Return (X, Y) of the center of cell containing provided text 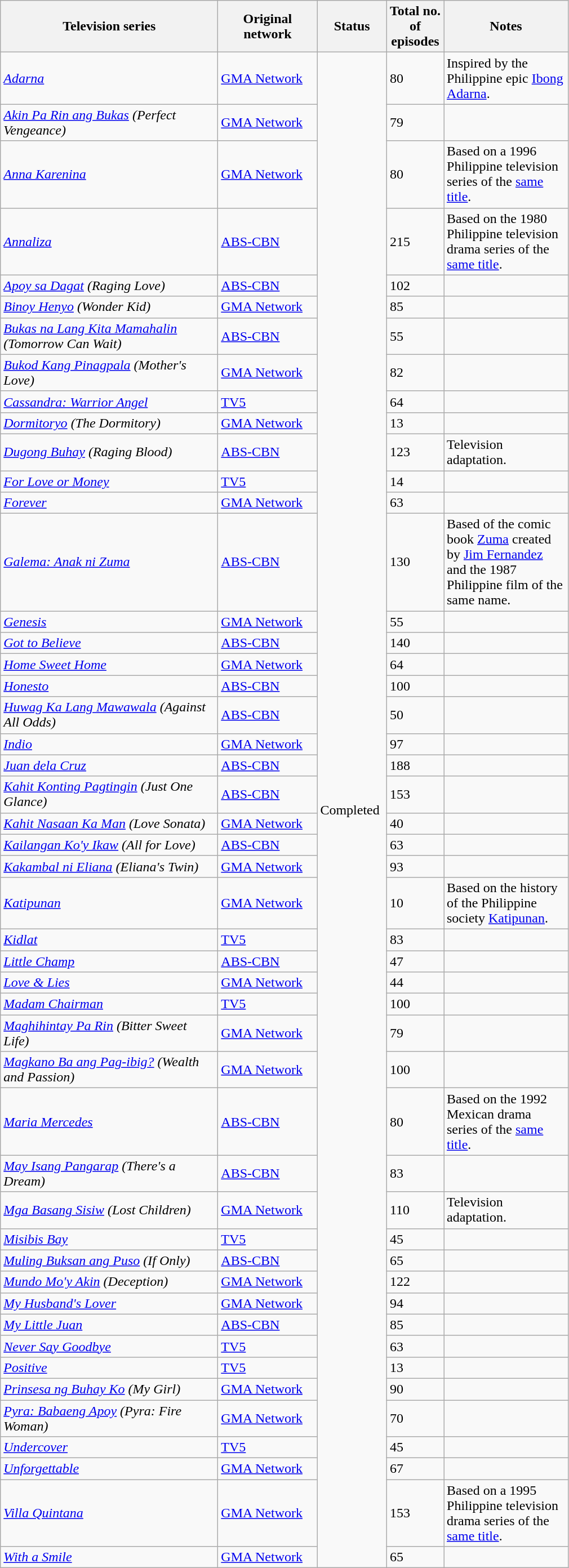
Original network (268, 26)
Galema: Anak ni Zuma (109, 562)
Little Champ (109, 961)
Kahit Konting Pagtingin (Just One Glance) (109, 794)
Based on the 1980 Philippine television drama series of the same title. (506, 241)
44 (415, 983)
Honesto (109, 686)
97 (415, 744)
Kidlat (109, 939)
47 (415, 961)
Home Sweet Home (109, 665)
130 (415, 562)
Juan dela Cruz (109, 765)
Magkano Ba ang Pag-ibig? (Wealth and Passion) (109, 1070)
Kahit Nasaan Ka Man (Love Sonata) (109, 823)
Binoy Henyo (Wonder Kid) (109, 307)
Maria Mercedes (109, 1122)
123 (415, 452)
Mga Basang Sisiw (Lost Children) (109, 1210)
50 (415, 715)
10 (415, 903)
Notes (506, 26)
Madam Chairman (109, 1004)
188 (415, 765)
Maghihintay Pa Rin (Bitter Sweet Life) (109, 1033)
122 (415, 1282)
Based on the history of the Philippine society Katipunan. (506, 903)
Based of the comic book Zuma created by Jim Fernandez and the 1987 Philippine film of the same name. (506, 562)
215 (415, 241)
Never Say Goodbye (109, 1346)
Based on the 1992 Mexican drama series of the same title. (506, 1122)
Katipunan (109, 903)
Kakambal ni Eliana (Eliana's Twin) (109, 866)
Apoy sa Dagat (Raging Love) (109, 286)
Adarna (109, 78)
Based on a 1996 Philippine television series of the same title. (506, 175)
Annaliza (109, 241)
Huwag Ka Lang Mawawala (Against All Odds) (109, 715)
Genesis (109, 622)
Indio (109, 744)
Bukas na Lang Kita Mamahalin (Tomorrow Can Wait) (109, 336)
67 (415, 1469)
With a Smile (109, 1557)
Based on a 1995 Philippine television drama series of the same title. (506, 1513)
110 (415, 1210)
Unforgettable (109, 1469)
14 (415, 482)
90 (415, 1389)
Dugong Buhay (Raging Blood) (109, 452)
Kailangan Ko'y Ikaw (All for Love) (109, 845)
Got to Believe (109, 643)
For Love or Money (109, 482)
Positive (109, 1367)
Prinsesa ng Buhay Ko (My Girl) (109, 1389)
My Husband's Lover (109, 1303)
Muling Buksan ang Puso (If Only) (109, 1260)
94 (415, 1303)
My Little Juan (109, 1325)
Villa Quintana (109, 1513)
Cassandra: Warrior Angel (109, 402)
Television series (109, 26)
Dormitoryo (The Dormitory) (109, 423)
93 (415, 866)
Forever (109, 503)
70 (415, 1418)
Status (352, 26)
Akin Pa Rin ang Bukas (Perfect Vengeance) (109, 123)
Anna Karenina (109, 175)
Pyra: Babaeng Apoy (Pyra: Fire Woman) (109, 1418)
May Isang Pangarap (There's a Dream) (109, 1174)
40 (415, 823)
Undercover (109, 1447)
Inspired by the Philippine epic Ibong Adarna. (506, 78)
Completed (352, 810)
82 (415, 373)
Bukod Kang Pinagpala (Mother's Love) (109, 373)
Misibis Bay (109, 1239)
140 (415, 643)
102 (415, 286)
Total no. of episodes (415, 26)
Mundo Mo'y Akin (Deception) (109, 1282)
Love & Lies (109, 983)
